Detect which cell encompasses the target text, then output its (x, y) center coordinate. 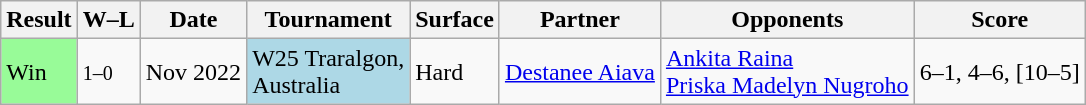
W25 Traralgon, Australia (328, 72)
Ankita Raina Priska Madelyn Nugroho (787, 72)
Win (39, 72)
Tournament (328, 20)
Opponents (787, 20)
Result (39, 20)
Score (1000, 20)
Date (193, 20)
Hard (455, 72)
Destanee Aiava (580, 72)
1–0 (108, 72)
Partner (580, 20)
Surface (455, 20)
6–1, 4–6, [10–5] (1000, 72)
W–L (108, 20)
Nov 2022 (193, 72)
